Locate the cell with the specified text and output its [x, y] center coordinate. 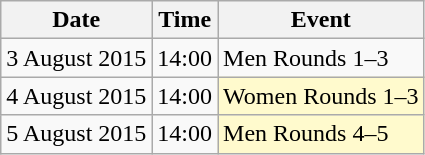
Men Rounds 4–5 [321, 134]
5 August 2015 [76, 134]
Time [185, 20]
Men Rounds 1–3 [321, 58]
3 August 2015 [76, 58]
4 August 2015 [76, 96]
Women Rounds 1–3 [321, 96]
Event [321, 20]
Date [76, 20]
